Detect which cell encompasses the target text, then output its (X, Y) center coordinate. 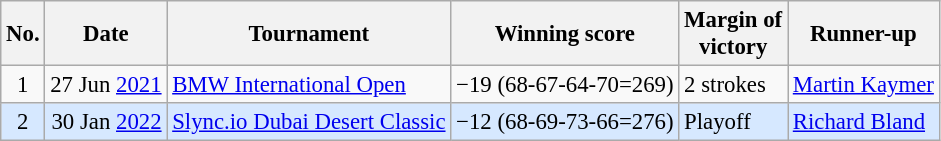
1 (23, 85)
Tournament (309, 34)
Date (106, 34)
Margin ofvictory (734, 34)
2 strokes (734, 85)
BMW International Open (309, 85)
−19 (68-67-64-70=269) (565, 85)
Martin Kaymer (864, 85)
2 (23, 122)
Slync.io Dubai Desert Classic (309, 122)
Playoff (734, 122)
30 Jan 2022 (106, 122)
−12 (68-69-73-66=276) (565, 122)
Runner-up (864, 34)
Winning score (565, 34)
No. (23, 34)
Richard Bland (864, 122)
27 Jun 2021 (106, 85)
